Scan for the cell matching the given text and deliver its [X, Y] coordinate at center. 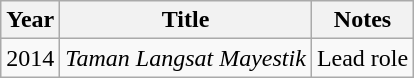
Notes [362, 20]
Taman Langsat Mayestik [186, 58]
Lead role [362, 58]
2014 [30, 58]
Title [186, 20]
Year [30, 20]
